Locate the cell with the specified text and output its (x, y) center coordinate. 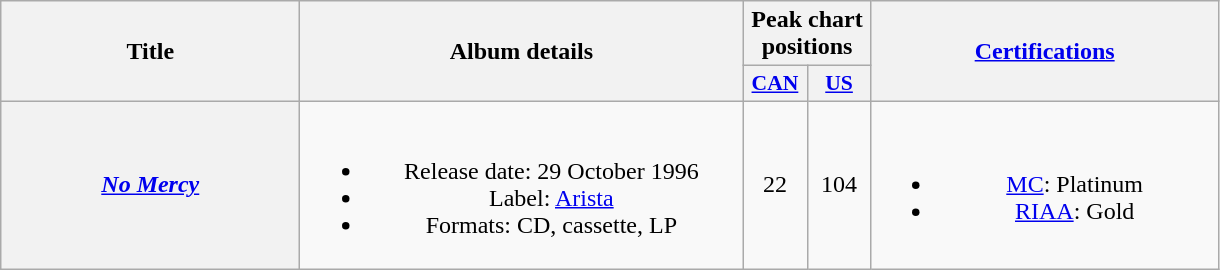
MC: PlatinumRIAA: Gold (1044, 184)
Title (150, 52)
Release date: 29 October 1996Label: AristaFormats: CD, cassette, LP (522, 184)
No Mercy (150, 184)
US (839, 84)
Certifications (1044, 52)
104 (839, 184)
Album details (522, 52)
CAN (775, 84)
22 (775, 184)
Peak chart positions (807, 34)
